Provide the [X, Y] coordinate of the cell's center where the given text is located.  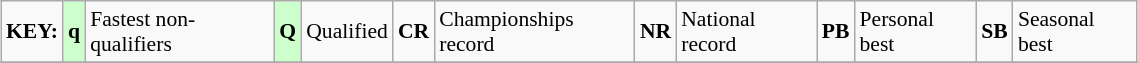
CR [414, 32]
PB [836, 32]
Championships record [534, 32]
KEY: [32, 32]
NR [656, 32]
Qualified [347, 32]
q [74, 32]
Q [288, 32]
SB [994, 32]
National record [746, 32]
Personal best [916, 32]
Seasonal best [1075, 32]
Fastest non-qualifiers [180, 32]
